Return the [x, y] coordinate for the center point of the cell that contains the specified text.  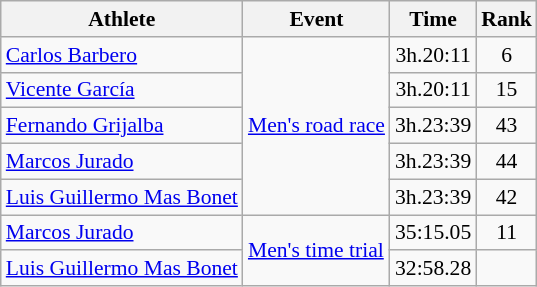
42 [506, 197]
Men's time trial [316, 250]
Vicente García [122, 90]
Carlos Barbero [122, 55]
Rank [506, 19]
Time [433, 19]
Event [316, 19]
Fernando Grijalba [122, 126]
Athlete [122, 19]
44 [506, 162]
35:15.05 [433, 233]
Men's road race [316, 126]
43 [506, 126]
11 [506, 233]
32:58.28 [433, 269]
15 [506, 90]
6 [506, 55]
